Locate the cell with the specified text and output its [x, y] center coordinate. 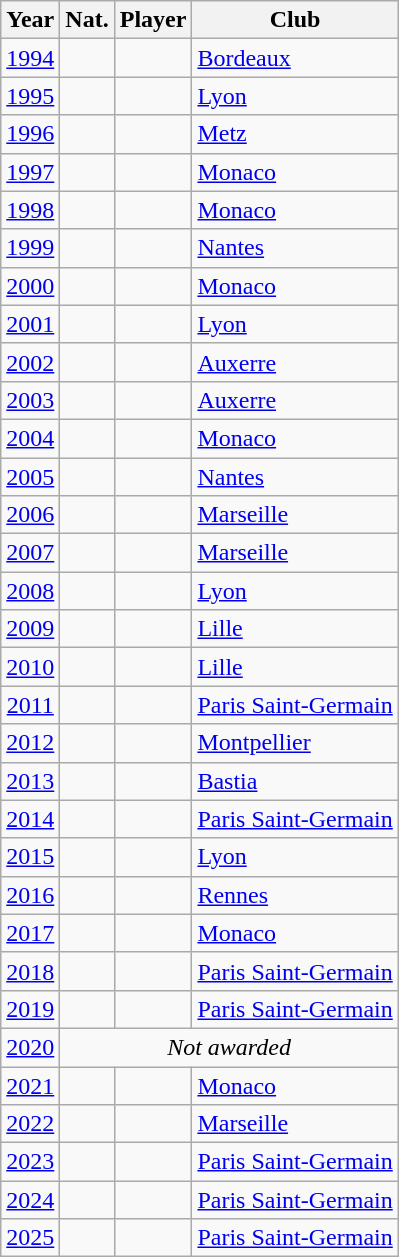
2019 [30, 1009]
2021 [30, 1085]
Metz [295, 134]
2013 [30, 781]
2018 [30, 971]
2000 [30, 286]
1995 [30, 96]
2025 [30, 1238]
1998 [30, 210]
2014 [30, 819]
2001 [30, 324]
Club [295, 20]
2003 [30, 400]
1999 [30, 248]
1996 [30, 134]
Nat. [87, 20]
Player [153, 20]
1997 [30, 172]
2004 [30, 438]
Bastia [295, 781]
Bordeaux [295, 58]
2009 [30, 629]
2016 [30, 895]
2006 [30, 515]
2023 [30, 1162]
2002 [30, 362]
2020 [30, 1047]
Montpellier [295, 743]
2011 [30, 705]
2017 [30, 933]
2010 [30, 667]
Rennes [295, 895]
1994 [30, 58]
Year [30, 20]
2007 [30, 553]
2005 [30, 477]
Not awarded [229, 1047]
2022 [30, 1124]
2015 [30, 857]
2008 [30, 591]
2024 [30, 1200]
2012 [30, 743]
